Determine the (x, y) coordinate at the center of the cell enclosing the given text.  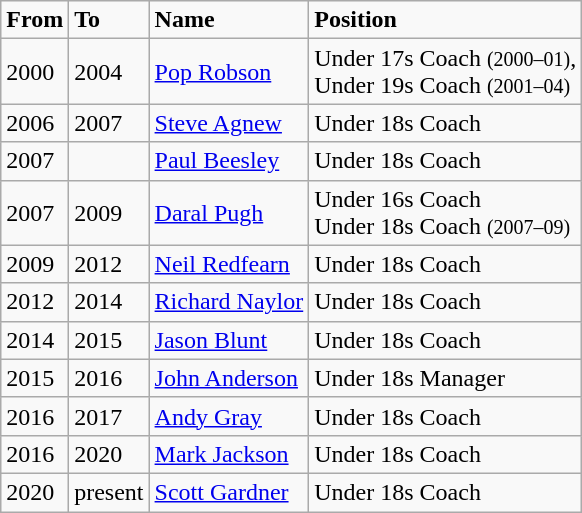
2000 (35, 72)
2017 (109, 416)
Daral Pugh (229, 212)
Jason Blunt (229, 340)
Scott Gardner (229, 492)
Andy Gray (229, 416)
From (35, 20)
Mark Jackson (229, 454)
Position (446, 20)
To (109, 20)
Under 18s Manager (446, 378)
Paul Beesley (229, 161)
Name (229, 20)
Under 16s CoachUnder 18s Coach (2007–09) (446, 212)
Steve Agnew (229, 123)
2004 (109, 72)
Under 17s Coach (2000–01), Under 19s Coach (2001–04) (446, 72)
Neil Redfearn (229, 264)
2006 (35, 123)
Richard Naylor (229, 302)
Pop Robson (229, 72)
present (109, 492)
John Anderson (229, 378)
